Detect which cell encompasses the target text, then output its (x, y) center coordinate. 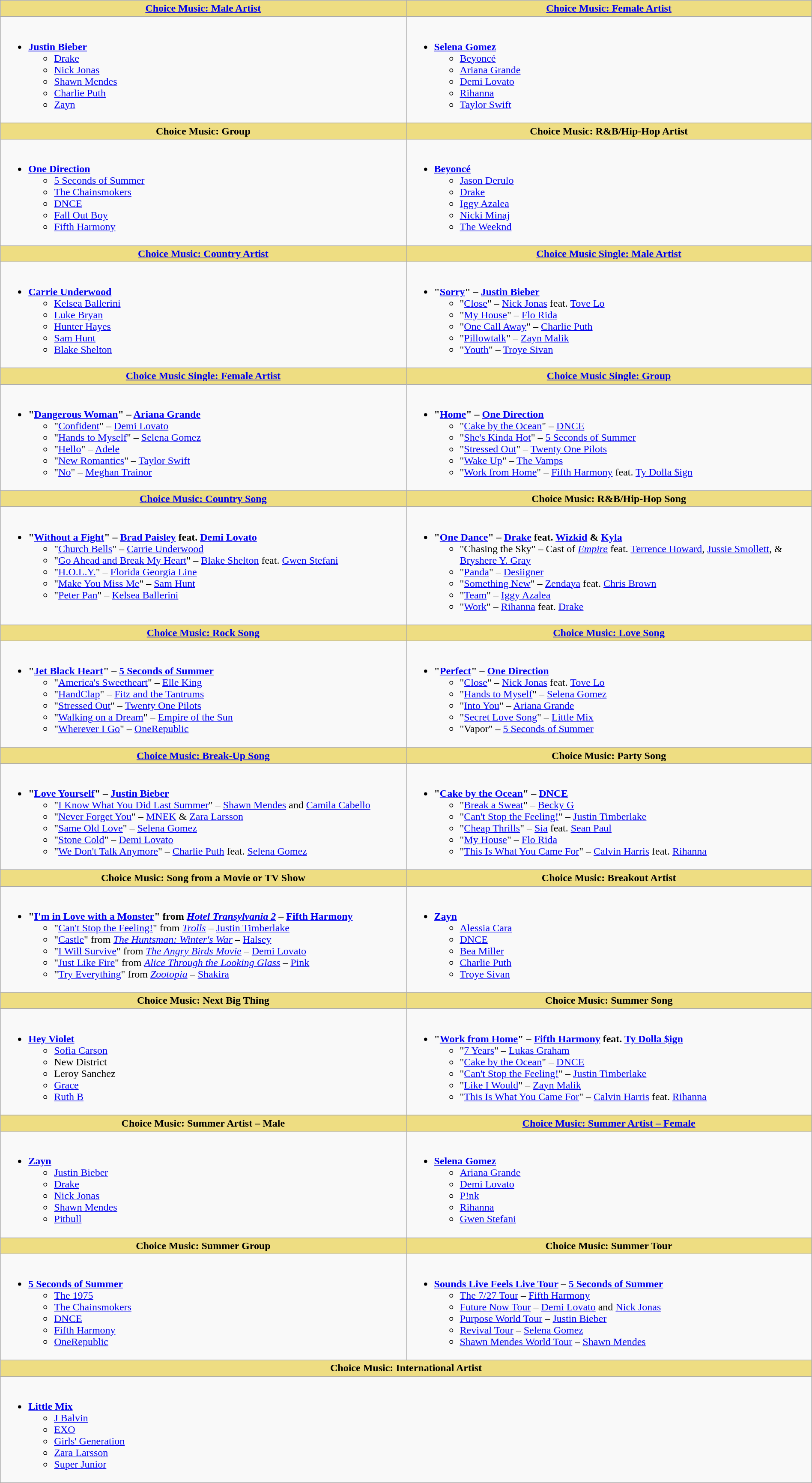
Selena GomezAriana GrandeDemi LovatoP!nkRihannaGwen Stefani (609, 1184)
ZaynJustin BieberDrakeNick JonasShawn MendesPitbull (203, 1184)
Choice Music: Country Song (203, 499)
Choice Music: Break-Up Song (203, 755)
Choice Music Single: Female Artist (203, 376)
Choice Music: Rock Song (203, 633)
Choice Music: Summer Artist – Female (609, 1123)
One Direction5 Seconds of SummerThe ChainsmokersDNCEFall Out BoyFifth Harmony (203, 192)
Choice Music: Song from a Movie or TV Show (203, 878)
BeyoncéJason DeruloDrakeIggy AzaleaNicki MinajThe Weeknd (609, 192)
Hey VioletSofia CarsonNew DistrictLeroy SanchezGraceRuth B (203, 1062)
5 Seconds of SummerThe 1975The ChainsmokersDNCEFifth HarmonyOneRepublic (203, 1307)
Choice Music: Female Artist (609, 9)
Choice Music: Love Song (609, 633)
Choice Music: Group (203, 131)
Choice Music: Next Big Thing (203, 1001)
Choice Music: Breakout Artist (609, 878)
Little MixJ BalvinEXOGirls' GenerationZara LarssonSuper Junior (406, 1429)
Choice Music: Male Artist (203, 9)
Choice Music Single: Group (609, 376)
Choice Music: Summer Song (609, 1001)
Justin BieberDrakeNick JonasShawn MendesCharlie PuthZayn (203, 70)
ZaynAlessia CaraDNCEBea MillerCharlie PuthTroye Sivan (609, 939)
Choice Music Single: Male Artist (609, 254)
Choice Music: R&B/Hip-Hop Artist (609, 131)
Choice Music: R&B/Hip-Hop Song (609, 499)
Choice Music: Party Song (609, 755)
Choice Music: Summer Tour (609, 1246)
Carrie UnderwoodKelsea BalleriniLuke BryanHunter HayesSam HuntBlake Shelton (203, 315)
Choice Music: International Artist (406, 1368)
Choice Music: Summer Artist – Male (203, 1123)
Selena GomezBeyoncéAriana GrandeDemi LovatoRihannaTaylor Swift (609, 70)
Choice Music: Country Artist (203, 254)
Choice Music: Summer Group (203, 1246)
